Pinpoint the cell where the given text exists, returning its (X, Y) midpoint coordinate. 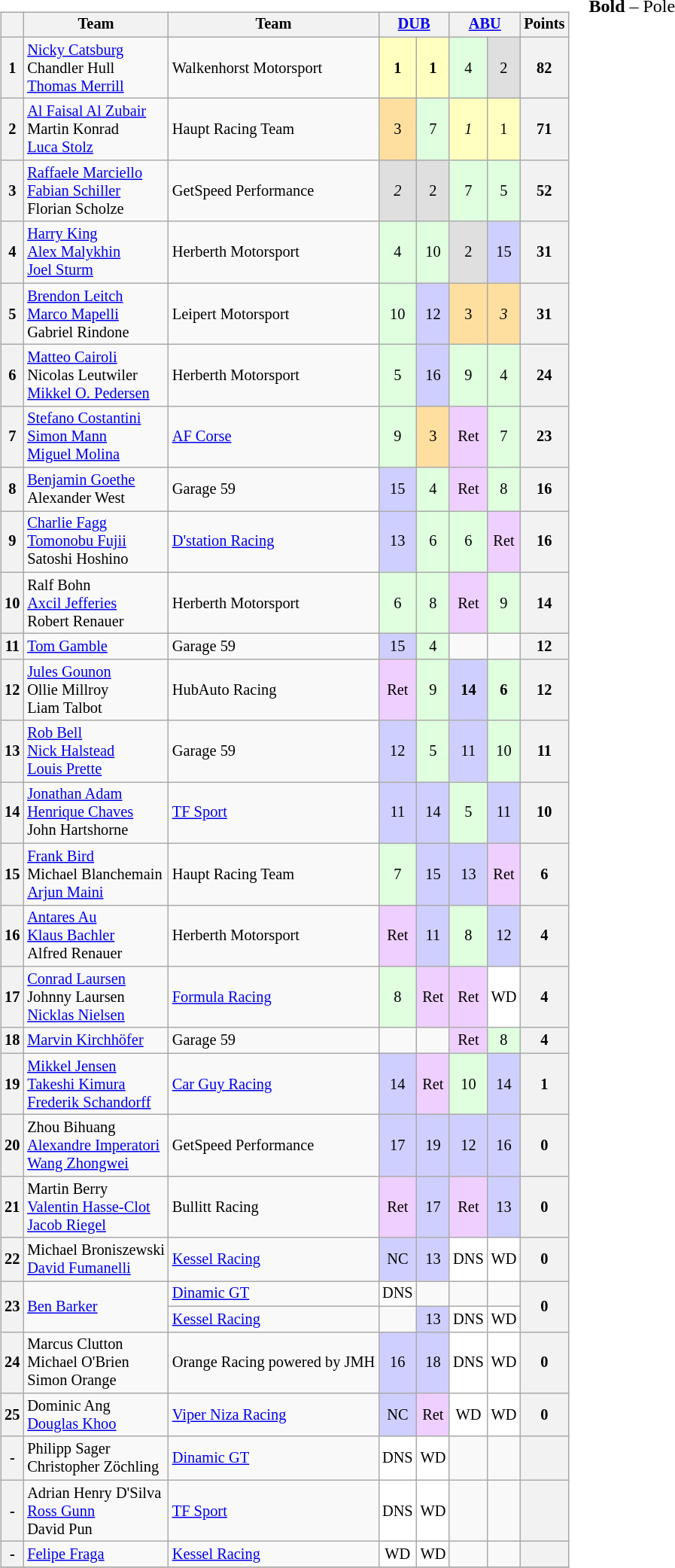
Antares Au Klaus Bachler Alfred Renauer (96, 936)
ABU (485, 25)
Marcus Clutton Michael O'Brien Simon Orange (96, 1362)
71 (544, 129)
Al Faisal Al Zubair Martin Konrad Luca Stolz (96, 129)
Dominic Ang Douglas Khoo (96, 1415)
52 (544, 191)
HubAuto Racing (274, 690)
22 (12, 1259)
Orange Racing powered by JMH (274, 1362)
Points (544, 25)
Felipe Fraga (96, 1554)
D'station Racing (274, 542)
Car Guy Racing (274, 1084)
Harry King Alex Malykhin Joel Sturm (96, 252)
Brendon Leitch Marco Mapelli Gabriel Rindone (96, 314)
Zhou Bihuang Alexandre Imperatori Wang Zhongwei (96, 1146)
Adrian Henry D'Silva Ross Gunn David Pun (96, 1511)
Jonathan Adam Henrique Chaves John Hartshorne (96, 813)
Mikkel Jensen Takeshi Kimura Frederik Schandorff (96, 1084)
DUB (414, 25)
Leipert Motorsport (274, 314)
Bullitt Racing (274, 1207)
82 (544, 68)
AF Corse (274, 437)
Benjamin Goethe Alexander West (96, 489)
20 (12, 1146)
Michael Broniszewski David Fumanelli (96, 1259)
Formula Racing (274, 997)
Rob Bell Nick Halstead Louis Prette (96, 751)
Philipp Sager Christopher Zöchling (96, 1458)
Charlie Fagg Tomonobu Fujii Satoshi Hoshino (96, 542)
Marvin Kirchhöfer (96, 1040)
21 (12, 1207)
Stefano Costantini Simon Mann Miguel Molina (96, 437)
Walkenhorst Motorsport (274, 68)
Raffaele Marciello Fabian Schiller Florian Scholze (96, 191)
Martin Berry Valentin Hasse-Clot Jacob Riegel (96, 1207)
Viper Niza Racing (274, 1415)
25 (12, 1415)
Matteo Cairoli Nicolas Leutwiler Mikkel O. Pedersen (96, 376)
Tom Gamble (96, 647)
Ben Barker (96, 1307)
Nicky Catsburg Chandler Hull Thomas Merrill (96, 68)
Frank Bird Michael Blanchemain Arjun Maini (96, 874)
Conrad Laursen Johnny Laursen Nicklas Nielsen (96, 997)
Jules Gounon Ollie Millroy Liam Talbot (96, 690)
Ralf Bohn Axcil Jefferies Robert Renauer (96, 603)
